Detect which cell encompasses the target text, then output its (X, Y) center coordinate. 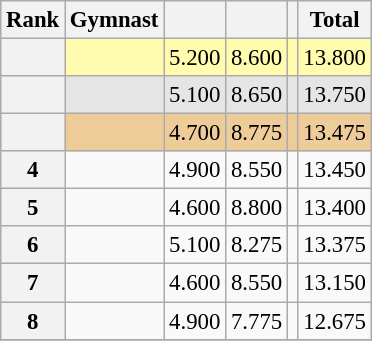
7 (33, 283)
13.400 (334, 208)
8.600 (257, 58)
Rank (33, 20)
8.275 (257, 245)
8.650 (257, 95)
13.750 (334, 95)
8.800 (257, 208)
13.150 (334, 283)
13.375 (334, 245)
4.700 (195, 133)
13.475 (334, 133)
8.775 (257, 133)
12.675 (334, 321)
8 (33, 321)
Total (334, 20)
Gymnast (114, 20)
7.775 (257, 321)
5.200 (195, 58)
13.450 (334, 170)
13.800 (334, 58)
6 (33, 245)
4 (33, 170)
5 (33, 208)
